For the text-containing cell, return its midpoint in (x, y) coordinate format. 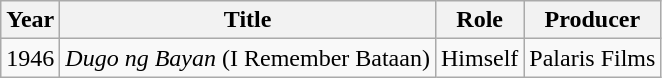
Title (248, 20)
Year (30, 20)
Role (479, 20)
Himself (479, 58)
Producer (592, 20)
1946 (30, 58)
Palaris Films (592, 58)
Dugo ng Bayan (I Remember Bataan) (248, 58)
